Return the (X, Y) coordinate for the center point of the cell that contains the specified text.  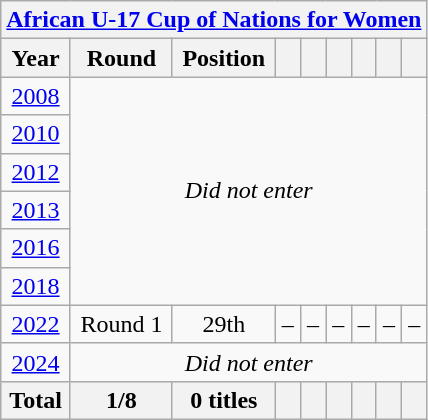
2024 (36, 362)
Year (36, 58)
2018 (36, 286)
Round (121, 58)
2016 (36, 248)
Position (224, 58)
2008 (36, 96)
2010 (36, 134)
Round 1 (121, 324)
African U-17 Cup of Nations for Women (214, 20)
Total (36, 400)
2012 (36, 172)
1/8 (121, 400)
2013 (36, 210)
29th (224, 324)
0 titles (224, 400)
2022 (36, 324)
